Return [X, Y] of the center of cell containing provided text 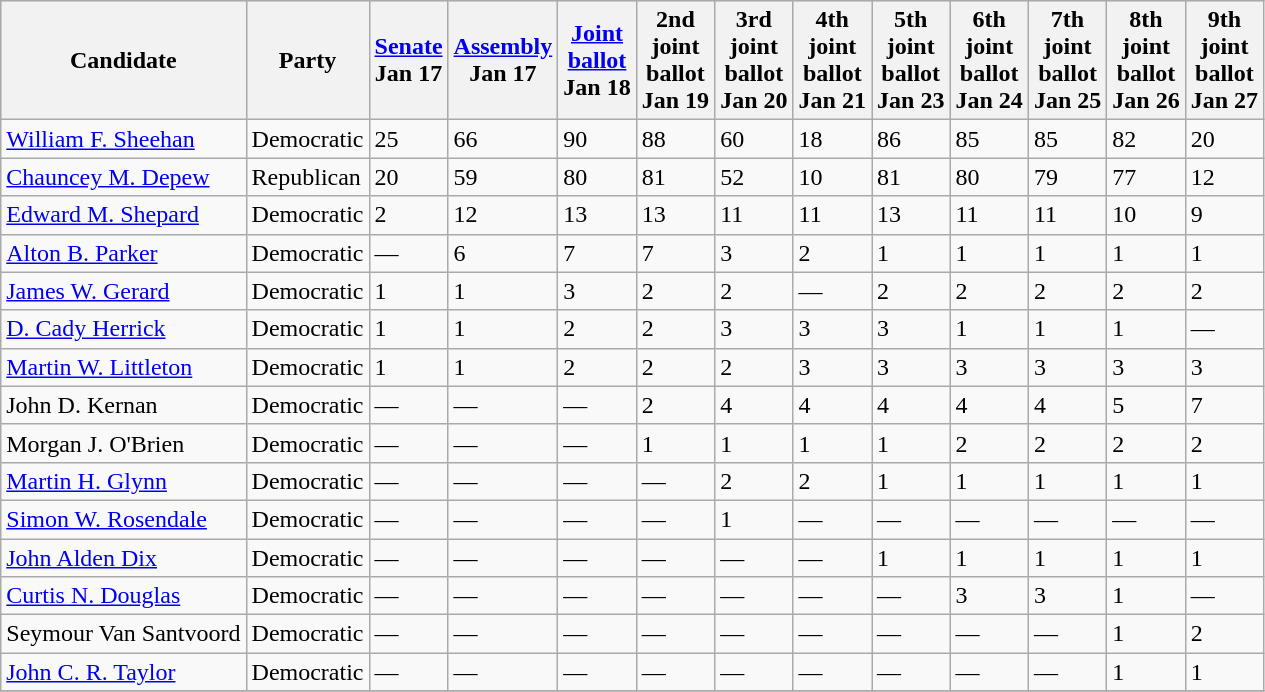
Martin H. Glynn [124, 481]
Martin W. Littleton [124, 367]
59 [503, 177]
6thjointballotJan 24 [989, 60]
7thjointballotJan 25 [1067, 60]
9 [1224, 215]
8thjointballotJan 26 [1146, 60]
25 [408, 139]
Party [308, 60]
James W. Gerard [124, 291]
5thjointballotJan 23 [911, 60]
77 [1146, 177]
9thjointballotJan 27 [1224, 60]
Curtis N. Douglas [124, 596]
60 [754, 139]
D. Cady Herrick [124, 329]
5 [1146, 405]
86 [911, 139]
John Alden Dix [124, 557]
3rdjointballotJan 20 [754, 60]
Simon W. Rosendale [124, 519]
Alton B. Parker [124, 253]
52 [754, 177]
SenateJan 17 [408, 60]
John D. Kernan [124, 405]
90 [597, 139]
JointballotJan 18 [597, 60]
82 [1146, 139]
John C. R. Taylor [124, 672]
Edward M. Shepard [124, 215]
6 [503, 253]
Republican [308, 177]
Morgan J. O'Brien [124, 443]
88 [675, 139]
4thjointballotJan 21 [832, 60]
Chauncey M. Depew [124, 177]
2ndjointballotJan 19 [675, 60]
Seymour Van Santvoord [124, 634]
Candidate [124, 60]
18 [832, 139]
66 [503, 139]
William F. Sheehan [124, 139]
79 [1067, 177]
AssemblyJan 17 [503, 60]
